Determine the (X, Y) coordinate at the center of the cell enclosing the given text.  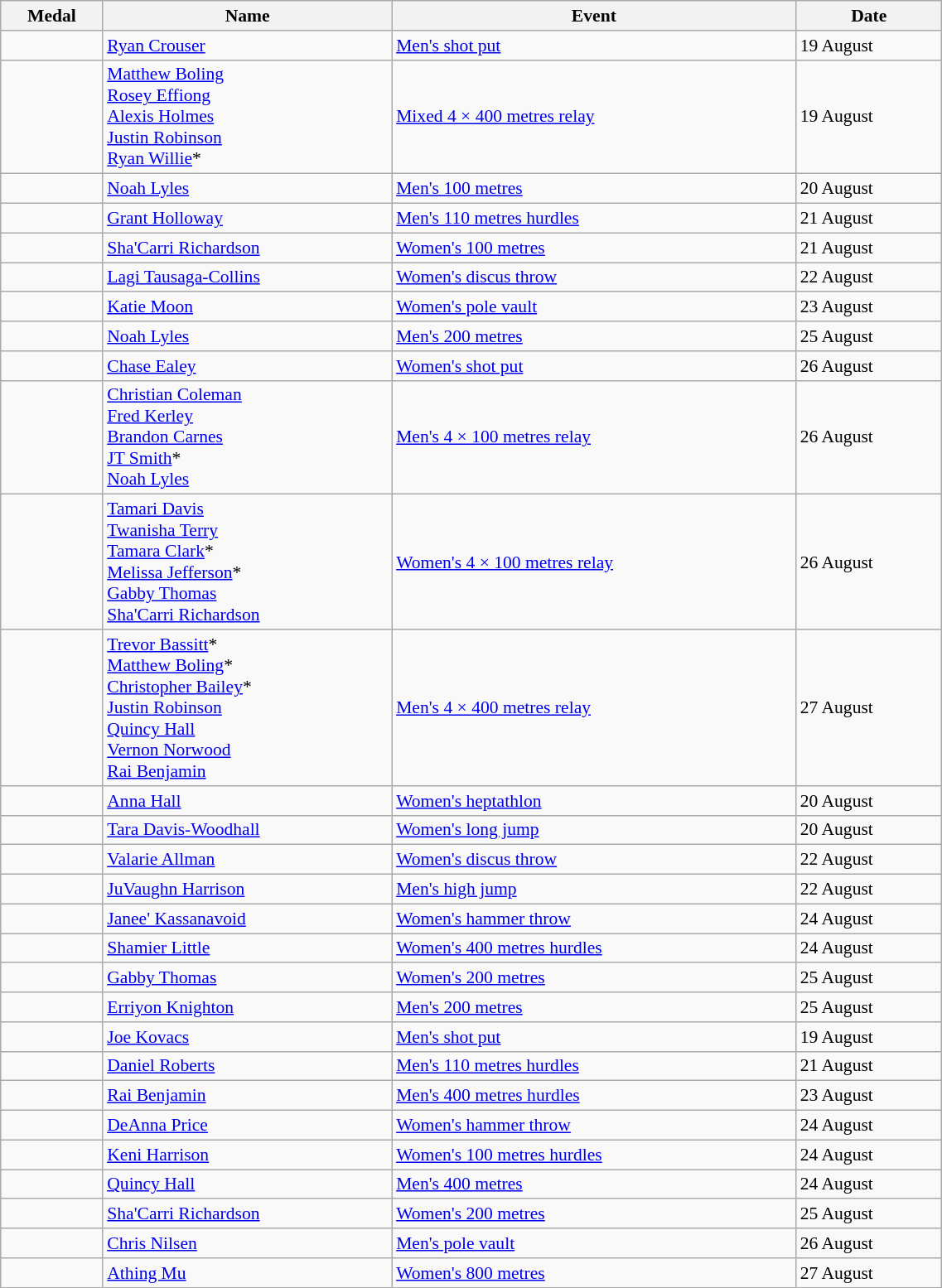
Men's pole vault (594, 1243)
Lagi Tausaga-Collins (247, 277)
Anna Hall (247, 801)
Men's 100 metres (594, 189)
Women's 4 × 100 metres relay (594, 562)
Men's high jump (594, 890)
Chase Ealey (247, 366)
Women's long jump (594, 830)
Athing Mu (247, 1273)
Women's 100 metres (594, 248)
Erriyon Knighton (247, 1007)
Date (869, 16)
Matthew BolingRosey EffiongAlexis HolmesJustin RobinsonRyan Willie* (247, 117)
Quincy Hall (247, 1184)
Rai Benjamin (247, 1096)
Christian ColemanFred KerleyBrandon CarnesJT Smith*Noah Lyles (247, 437)
DeAnna Price (247, 1126)
Men's 4 × 100 metres relay (594, 437)
Ryan Crouser (247, 46)
Event (594, 16)
Gabby Thomas (247, 978)
Shamier Little (247, 948)
JuVaughn Harrison (247, 890)
Grant Holloway (247, 219)
Tara Davis-Woodhall (247, 830)
Keni Harrison (247, 1155)
Chris Nilsen (247, 1243)
Women's 100 metres hurdles (594, 1155)
Men's 400 metres hurdles (594, 1096)
Women's shot put (594, 366)
Joe Kovacs (247, 1037)
Men's 4 × 400 metres relay (594, 707)
Daniel Roberts (247, 1066)
Katie Moon (247, 307)
Medal (51, 16)
Women's pole vault (594, 307)
Trevor Bassitt*Matthew Boling*Christopher Bailey*Justin RobinsonQuincy HallVernon NorwoodRai Benjamin (247, 707)
Tamari DavisTwanisha TerryTamara Clark*Melissa Jefferson*Gabby ThomasSha'Carri Richardson (247, 562)
Men's 400 metres (594, 1184)
Mixed 4 × 400 metres relay (594, 117)
Women's 400 metres hurdles (594, 948)
Valarie Allman (247, 860)
Janee' Kassanavoid (247, 919)
Name (247, 16)
Women's 800 metres (594, 1273)
Women's heptathlon (594, 801)
